For the text-containing cell, return its midpoint in [X, Y] coordinate format. 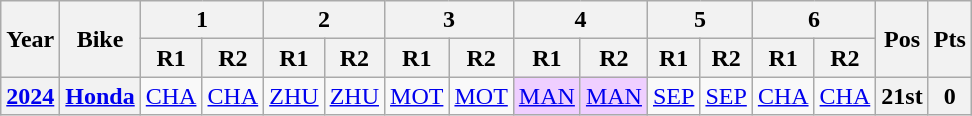
5 [700, 20]
3 [450, 20]
Bike [100, 39]
0 [950, 96]
2024 [30, 96]
Year [30, 39]
2 [324, 20]
1 [202, 20]
6 [814, 20]
4 [580, 20]
Pos [902, 39]
21st [902, 96]
Pts [950, 39]
Honda [100, 96]
